Pinpoint the cell where the given text exists, returning its [x, y] midpoint coordinate. 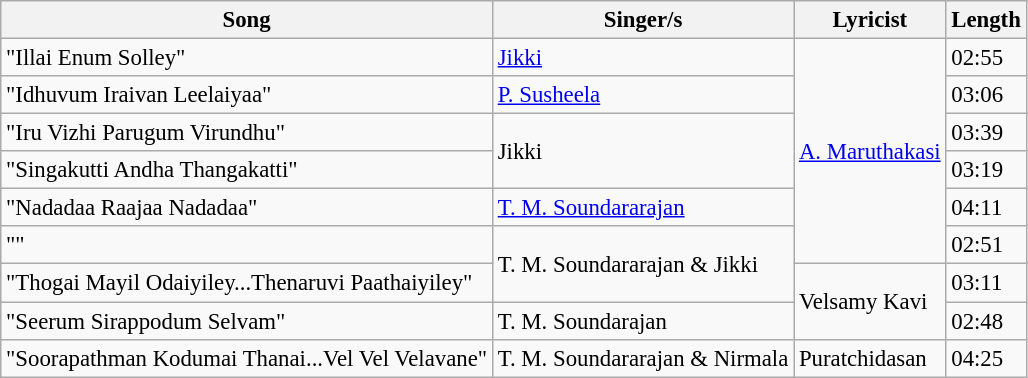
A. Maruthakasi [870, 152]
04:25 [986, 358]
"Thogai Mayil Odaiyiley...Thenaruvi Paathaiyiley" [247, 283]
"Iru Vizhi Parugum Virundhu" [247, 133]
04:11 [986, 208]
"Nadadaa Raajaa Nadadaa" [247, 208]
Lyricist [870, 20]
T. M. Soundararajan & Nirmala [642, 358]
"Seerum Sirappodum Selvam" [247, 321]
T. M. Soundararajan & Jikki [642, 264]
03:06 [986, 95]
02:48 [986, 321]
Song [247, 20]
Singer/s [642, 20]
Length [986, 20]
"Illai Enum Solley" [247, 58]
"Idhuvum Iraivan Leelaiyaa" [247, 95]
"Singakutti Andha Thangakatti" [247, 170]
P. Susheela [642, 95]
03:11 [986, 283]
"" [247, 245]
T. M. Soundararajan [642, 208]
"Soorapathman Kodumai Thanai...Vel Vel Velavane" [247, 358]
02:51 [986, 245]
02:55 [986, 58]
Velsamy Kavi [870, 302]
Puratchidasan [870, 358]
03:39 [986, 133]
03:19 [986, 170]
T. M. Soundarajan [642, 321]
